Pinpoint the cell where the given text exists, returning its [x, y] midpoint coordinate. 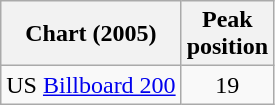
Chart (2005) [91, 34]
Peakposition [227, 34]
19 [227, 85]
US Billboard 200 [91, 85]
